Extract the (X, Y) coordinate from the center of the cell holding the provided text.  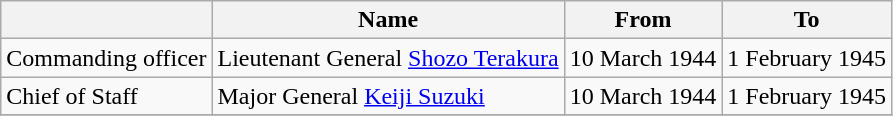
Name (388, 20)
Major General Keiji Suzuki (388, 96)
From (643, 20)
Lieutenant General Shozo Terakura (388, 58)
To (807, 20)
Chief of Staff (106, 96)
Commanding officer (106, 58)
